Find where the given text appears and provide that cell's center as (X, Y) coordinate. 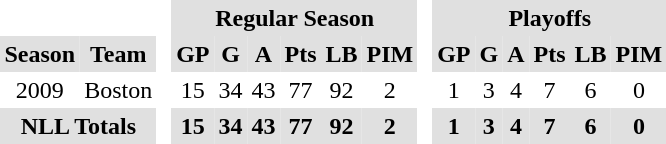
Regular Season (295, 18)
PIM (390, 54)
Boston (118, 90)
2009 (40, 90)
Season (40, 54)
Team (118, 54)
NLL Totals (78, 126)
